Provide the (X, Y) coordinate of the cell's center where the given text is located.  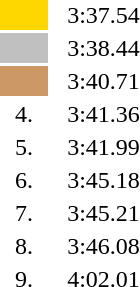
7. (24, 213)
6. (24, 180)
8. (24, 246)
4. (24, 114)
5. (24, 147)
